Pinpoint the cell where the given text exists, returning its [X, Y] midpoint coordinate. 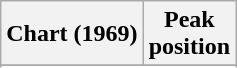
Peakposition [189, 34]
Chart (1969) [72, 34]
